Scan for the cell matching the given text and deliver its [x, y] coordinate at center. 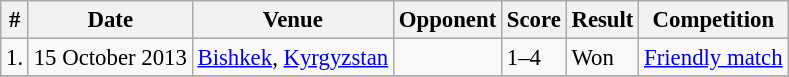
Friendly match [714, 58]
Bishkek, Kyrgyzstan [292, 58]
Date [110, 20]
Opponent [447, 20]
Result [602, 20]
Score [534, 20]
Venue [292, 20]
1–4 [534, 58]
1. [15, 58]
Won [602, 58]
# [15, 20]
Competition [714, 20]
15 October 2013 [110, 58]
